Output the (x, y) coordinate of the center of the cell containing the given text.  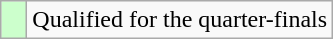
Qualified for the quarter-finals (180, 20)
